For the text-containing cell, return its midpoint in [x, y] coordinate format. 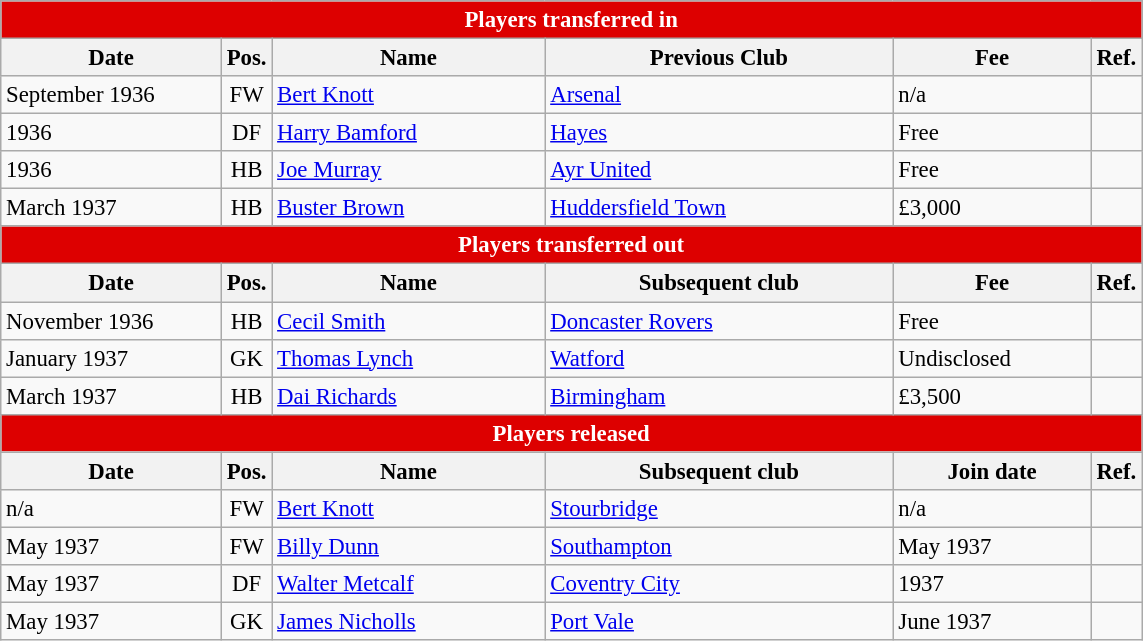
Buster Brown [408, 208]
Walter Metcalf [408, 584]
£3,500 [992, 396]
Join date [992, 471]
Previous Club [719, 58]
Watford [719, 358]
Harry Bamford [408, 133]
Coventry City [719, 584]
September 1936 [112, 95]
June 1937 [992, 621]
Hayes [719, 133]
Players transferred in [572, 20]
Thomas Lynch [408, 358]
Dai Richards [408, 396]
Ayr United [719, 170]
Port Vale [719, 621]
Huddersfield Town [719, 208]
Players transferred out [572, 245]
£3,000 [992, 208]
Southampton [719, 546]
January 1937 [112, 358]
Birmingham [719, 396]
Billy Dunn [408, 546]
Joe Murray [408, 170]
Cecil Smith [408, 321]
November 1936 [112, 321]
1937 [992, 584]
Stourbridge [719, 509]
Players released [572, 433]
Undisclosed [992, 358]
James Nicholls [408, 621]
Doncaster Rovers [719, 321]
Arsenal [719, 95]
